Identify which cell holds the provided text, then report its (X, Y) central coordinate. 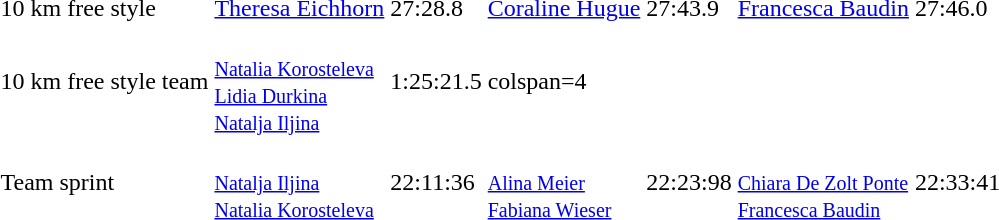
Natalia KorostelevaLidia DurkinaNatalja Iljina (300, 82)
colspan=4 (564, 82)
1:25:21.5 (436, 82)
